Pinpoint the cell where the given text exists, returning its (x, y) midpoint coordinate. 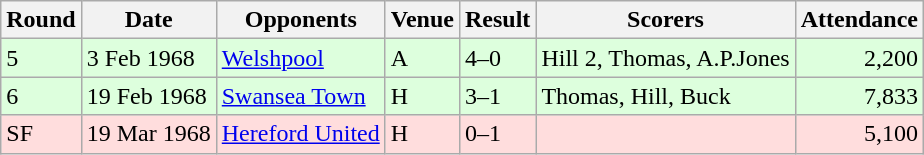
6 (41, 96)
3 Feb 1968 (148, 58)
3–1 (497, 96)
Venue (422, 20)
0–1 (497, 134)
Hill 2, Thomas, A.P.Jones (666, 58)
5 (41, 58)
19 Mar 1968 (148, 134)
Result (497, 20)
7,833 (859, 96)
Round (41, 20)
Hereford United (300, 134)
Opponents (300, 20)
Swansea Town (300, 96)
Scorers (666, 20)
Attendance (859, 20)
2,200 (859, 58)
A (422, 58)
4–0 (497, 58)
19 Feb 1968 (148, 96)
Thomas, Hill, Buck (666, 96)
Welshpool (300, 58)
SF (41, 134)
5,100 (859, 134)
Date (148, 20)
